Detect which cell encompasses the target text, then output its (x, y) center coordinate. 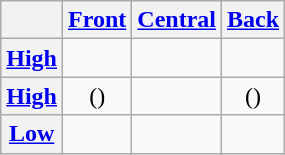
Front (98, 20)
Low (32, 134)
Central (177, 20)
Back (254, 20)
